Scan for the cell matching the given text and deliver its [X, Y] coordinate at center. 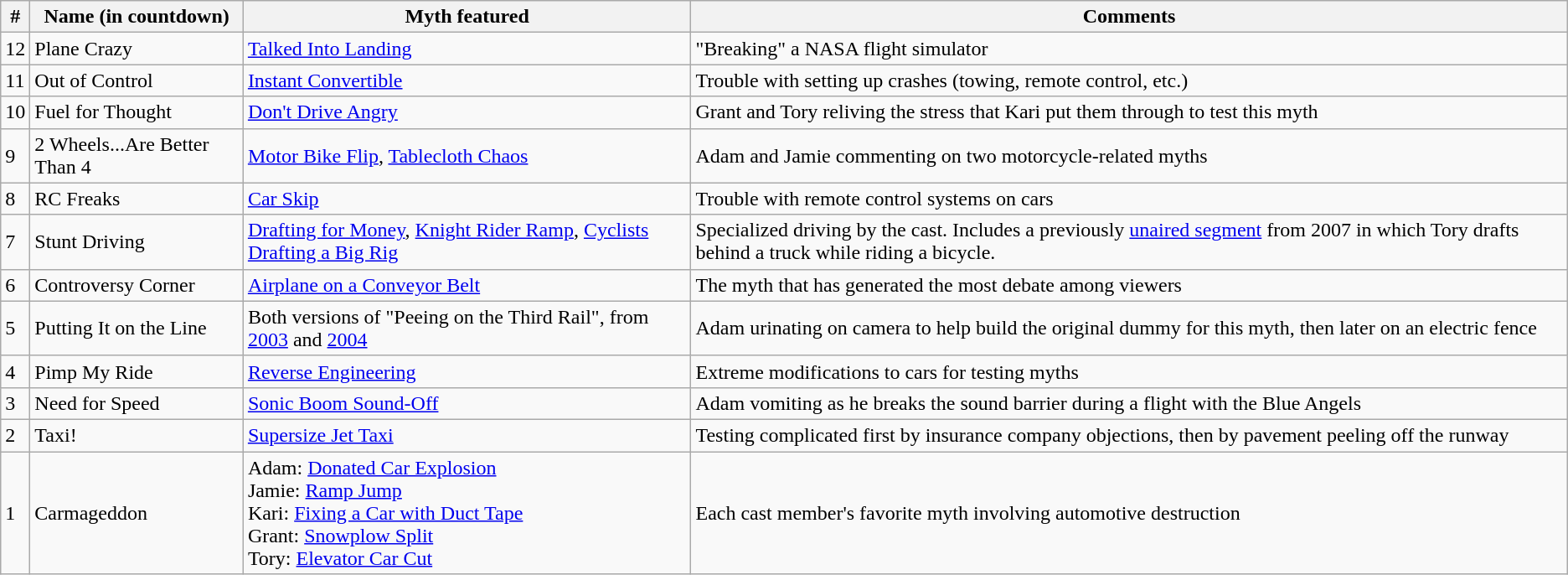
Plane Crazy [137, 49]
Airplane on a Conveyor Belt [467, 285]
Don't Drive Angry [467, 112]
3 [15, 403]
Trouble with setting up crashes (towing, remote control, etc.) [1129, 80]
Reverse Engineering [467, 371]
5 [15, 329]
Adam vomiting as he breaks the sound barrier during a flight with the Blue Angels [1129, 403]
Controversy Corner [137, 285]
9 [15, 156]
4 [15, 371]
Motor Bike Flip, Tablecloth Chaos [467, 156]
Extreme modifications to cars for testing myths [1129, 371]
1 [15, 512]
Carmageddon [137, 512]
Trouble with remote control systems on cars [1129, 199]
7 [15, 241]
6 [15, 285]
Adam urinating on camera to help build the original dummy for this myth, then later on an electric fence [1129, 329]
Myth featured [467, 17]
11 [15, 80]
Instant Convertible [467, 80]
Fuel for Thought [137, 112]
Adam: Donated Car ExplosionJamie: Ramp JumpKari: Fixing a Car with Duct TapeGrant: Snowplow SplitTory: Elevator Car Cut [467, 512]
The myth that has generated the most debate among viewers [1129, 285]
Pimp My Ride [137, 371]
Car Skip [467, 199]
Sonic Boom Sound-Off [467, 403]
2 Wheels...Are Better Than 4 [137, 156]
Both versions of "Peeing on the Third Rail", from 2003 and 2004 [467, 329]
Drafting for Money, Knight Rider Ramp, Cyclists Drafting a Big Rig [467, 241]
# [15, 17]
Specialized driving by the cast. Includes a previously unaired segment from 2007 in which Tory drafts behind a truck while riding a bicycle. [1129, 241]
10 [15, 112]
Each cast member's favorite myth involving automotive destruction [1129, 512]
Need for Speed [137, 403]
Talked Into Landing [467, 49]
12 [15, 49]
8 [15, 199]
Grant and Tory reliving the stress that Kari put them through to test this myth [1129, 112]
RC Freaks [137, 199]
Supersize Jet Taxi [467, 435]
"Breaking" a NASA flight simulator [1129, 49]
Testing complicated first by insurance company objections, then by pavement peeling off the runway [1129, 435]
Adam and Jamie commenting on two motorcycle-related myths [1129, 156]
Comments [1129, 17]
Stunt Driving [137, 241]
Name (in countdown) [137, 17]
Taxi! [137, 435]
2 [15, 435]
Out of Control [137, 80]
Putting It on the Line [137, 329]
